For the text-containing cell, return its midpoint in (X, Y) coordinate format. 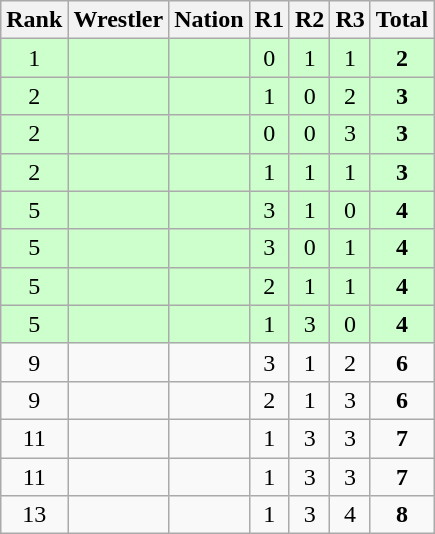
8 (402, 515)
Rank (34, 20)
13 (34, 515)
R2 (309, 20)
Nation (209, 20)
R1 (269, 20)
R3 (350, 20)
Total (402, 20)
Wrestler (118, 20)
